Detect which cell encompasses the target text, then output its [X, Y] center coordinate. 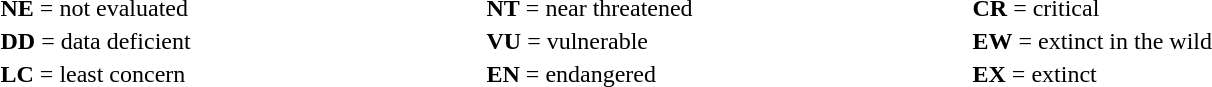
VU = vulnerable [726, 41]
